Return (X, Y) of the center of cell containing provided text 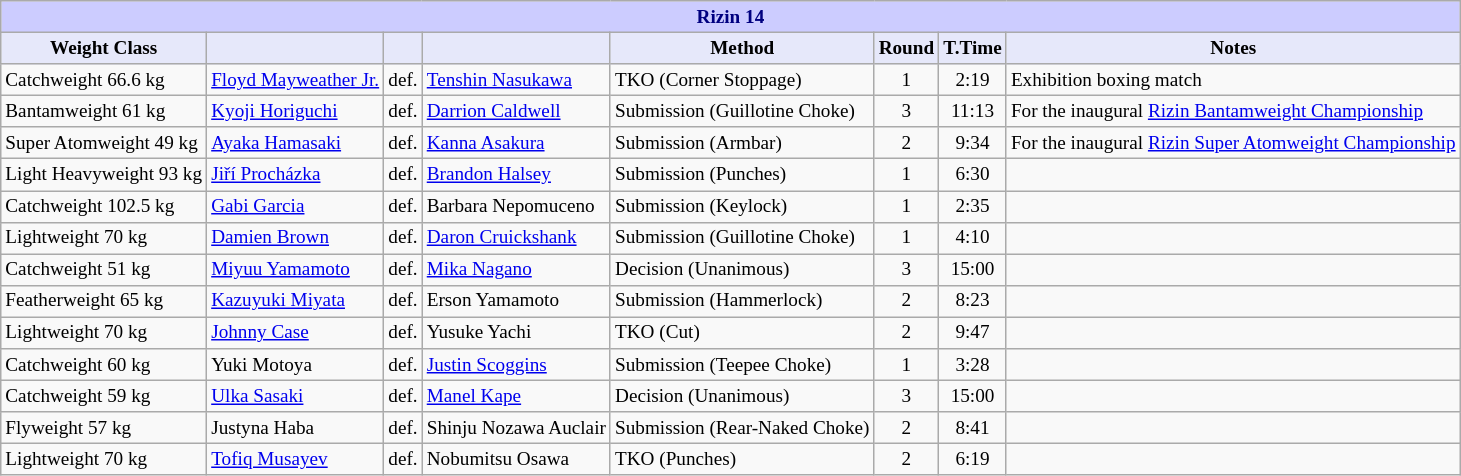
Kanna Asakura (516, 143)
Submission (Rear-Naked Choke) (742, 428)
Catchweight 51 kg (104, 270)
Johnny Case (296, 333)
T.Time (973, 48)
Yuki Motoya (296, 365)
Exhibition boxing match (1233, 80)
6:30 (973, 175)
Light Heavyweight 93 kg (104, 175)
Justyna Haba (296, 428)
Nobumitsu Osawa (516, 460)
Round (906, 48)
Darrion Caldwell (516, 111)
Catchweight 59 kg (104, 396)
4:10 (973, 238)
Super Atomweight 49 kg (104, 143)
2:35 (973, 206)
Rizin 14 (730, 17)
Brandon Halsey (516, 175)
Tofiq Musayev (296, 460)
Miyuu Yamamoto (296, 270)
TKO (Punches) (742, 460)
8:41 (973, 428)
8:23 (973, 301)
2:19 (973, 80)
Mika Nagano (516, 270)
Floyd Mayweather Jr. (296, 80)
11:13 (973, 111)
Catchweight 60 kg (104, 365)
Notes (1233, 48)
Manel Kape (516, 396)
Flyweight 57 kg (104, 428)
6:19 (973, 460)
For the inaugural Rizin Bantamweight Championship (1233, 111)
Ulka Sasaki (296, 396)
TKO (Cut) (742, 333)
Tenshin Nasukawa (516, 80)
TKO (Corner Stoppage) (742, 80)
3:28 (973, 365)
Weight Class (104, 48)
Barbara Nepomuceno (516, 206)
Damien Brown (296, 238)
Shinju Nozawa Auclair (516, 428)
Submission (Hammerlock) (742, 301)
Submission (Keylock) (742, 206)
Submission (Punches) (742, 175)
Ayaka Hamasaki (296, 143)
Yusuke Yachi (516, 333)
For the inaugural Rizin Super Atomweight Championship (1233, 143)
Bantamweight 61 kg (104, 111)
Daron Cruickshank (516, 238)
Kazuyuki Miyata (296, 301)
Kyoji Horiguchi (296, 111)
Jiří Procházka (296, 175)
Submission (Armbar) (742, 143)
9:47 (973, 333)
Submission (Teepee Choke) (742, 365)
9:34 (973, 143)
Catchweight 66.6 kg (104, 80)
Justin Scoggins (516, 365)
Gabi Garcia (296, 206)
Erson Yamamoto (516, 301)
Method (742, 48)
Catchweight 102.5 kg (104, 206)
Featherweight 65 kg (104, 301)
